Return the [X, Y] coordinate for the center point of the cell that contains the specified text.  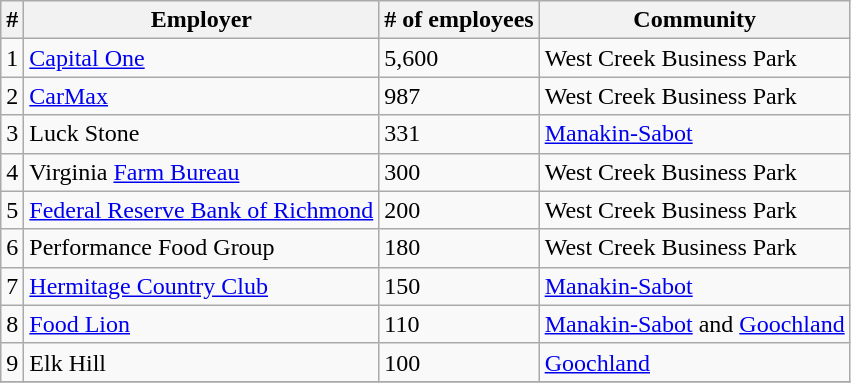
6 [12, 248]
# of employees [459, 20]
Goochland [694, 362]
7 [12, 286]
Luck Stone [202, 134]
Employer [202, 20]
200 [459, 210]
Federal Reserve Bank of Richmond [202, 210]
331 [459, 134]
Community [694, 20]
Elk Hill [202, 362]
8 [12, 324]
Manakin-Sabot and Goochland [694, 324]
Food Lion [202, 324]
2 [12, 96]
Virginia Farm Bureau [202, 172]
150 [459, 286]
1 [12, 58]
3 [12, 134]
5,600 [459, 58]
110 [459, 324]
# [12, 20]
Capital One [202, 58]
4 [12, 172]
100 [459, 362]
CarMax [202, 96]
987 [459, 96]
300 [459, 172]
180 [459, 248]
Performance Food Group [202, 248]
5 [12, 210]
9 [12, 362]
Hermitage Country Club [202, 286]
